Pinpoint the cell where the given text exists, returning its (X, Y) midpoint coordinate. 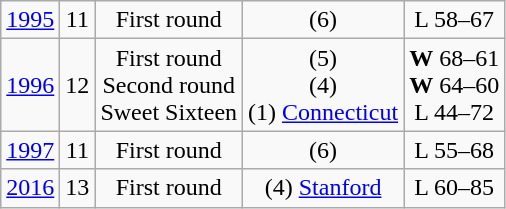
L 60–85 (454, 188)
2016 (30, 188)
L 55–68 (454, 150)
First roundSecond roundSweet Sixteen (169, 85)
(4) Stanford (324, 188)
12 (78, 85)
13 (78, 188)
W 68–61W 64–60L 44–72 (454, 85)
1997 (30, 150)
1995 (30, 20)
L 58–67 (454, 20)
1996 (30, 85)
(5) (4) (1) Connecticut (324, 85)
